Detect which cell encompasses the target text, then output its [x, y] center coordinate. 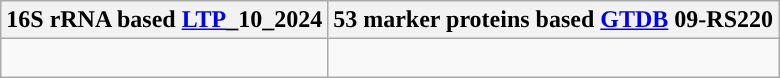
16S rRNA based LTP_10_2024 [164, 20]
53 marker proteins based GTDB 09-RS220 [554, 20]
